For the text-containing cell, return its midpoint in [x, y] coordinate format. 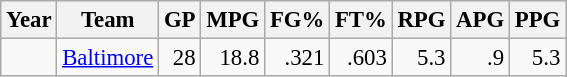
MPG [233, 20]
Team [108, 20]
28 [180, 58]
RPG [422, 20]
FT% [362, 20]
FG% [298, 20]
.321 [298, 58]
18.8 [233, 58]
Year [29, 20]
APG [480, 20]
GP [180, 20]
Baltimore [108, 58]
.603 [362, 58]
PPG [537, 20]
.9 [480, 58]
